Pinpoint the cell where the given text exists, returning its (x, y) midpoint coordinate. 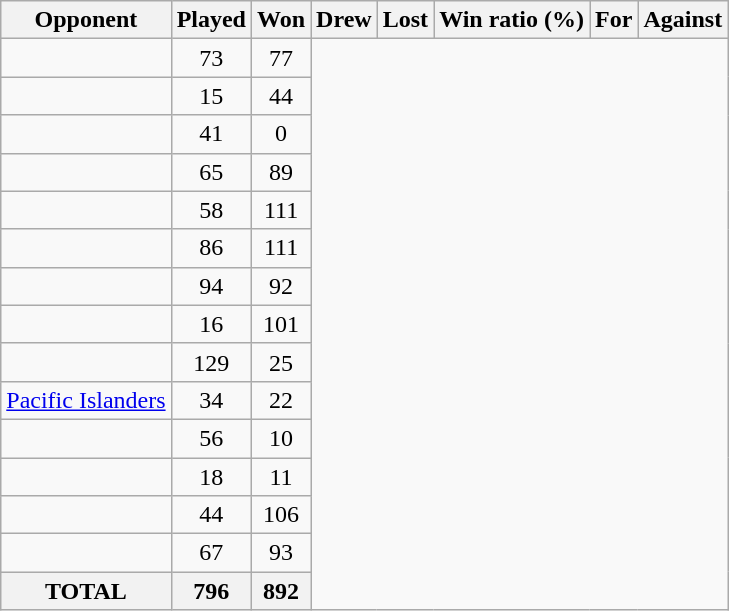
18 (211, 477)
93 (280, 553)
129 (211, 362)
94 (211, 286)
10 (280, 438)
106 (280, 515)
796 (211, 591)
22 (280, 400)
73 (211, 58)
58 (211, 210)
0 (280, 134)
11 (280, 477)
41 (211, 134)
Drew (344, 20)
Win ratio (%) (512, 20)
Pacific Islanders (86, 400)
Opponent (86, 20)
77 (280, 58)
Lost (405, 20)
892 (280, 591)
101 (280, 324)
TOTAL (86, 591)
92 (280, 286)
65 (211, 172)
86 (211, 248)
16 (211, 324)
Won (280, 20)
Played (211, 20)
89 (280, 172)
15 (211, 96)
For (614, 20)
56 (211, 438)
67 (211, 553)
34 (211, 400)
25 (280, 362)
Against (683, 20)
